Detect which cell encompasses the target text, then output its [x, y] center coordinate. 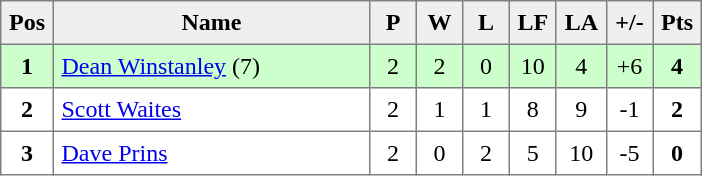
Pts [677, 23]
Name [211, 23]
Dean Winstanley (7) [211, 66]
L [486, 23]
5 [532, 153]
Pos [27, 23]
Dave Prins [211, 153]
W [439, 23]
LA [581, 23]
-5 [629, 153]
-1 [629, 110]
+/- [629, 23]
3 [27, 153]
9 [581, 110]
LF [532, 23]
Scott Waites [211, 110]
+6 [629, 66]
8 [532, 110]
P [393, 23]
